Search for the cell housing the specified text and yield its [x, y] center coordinate. 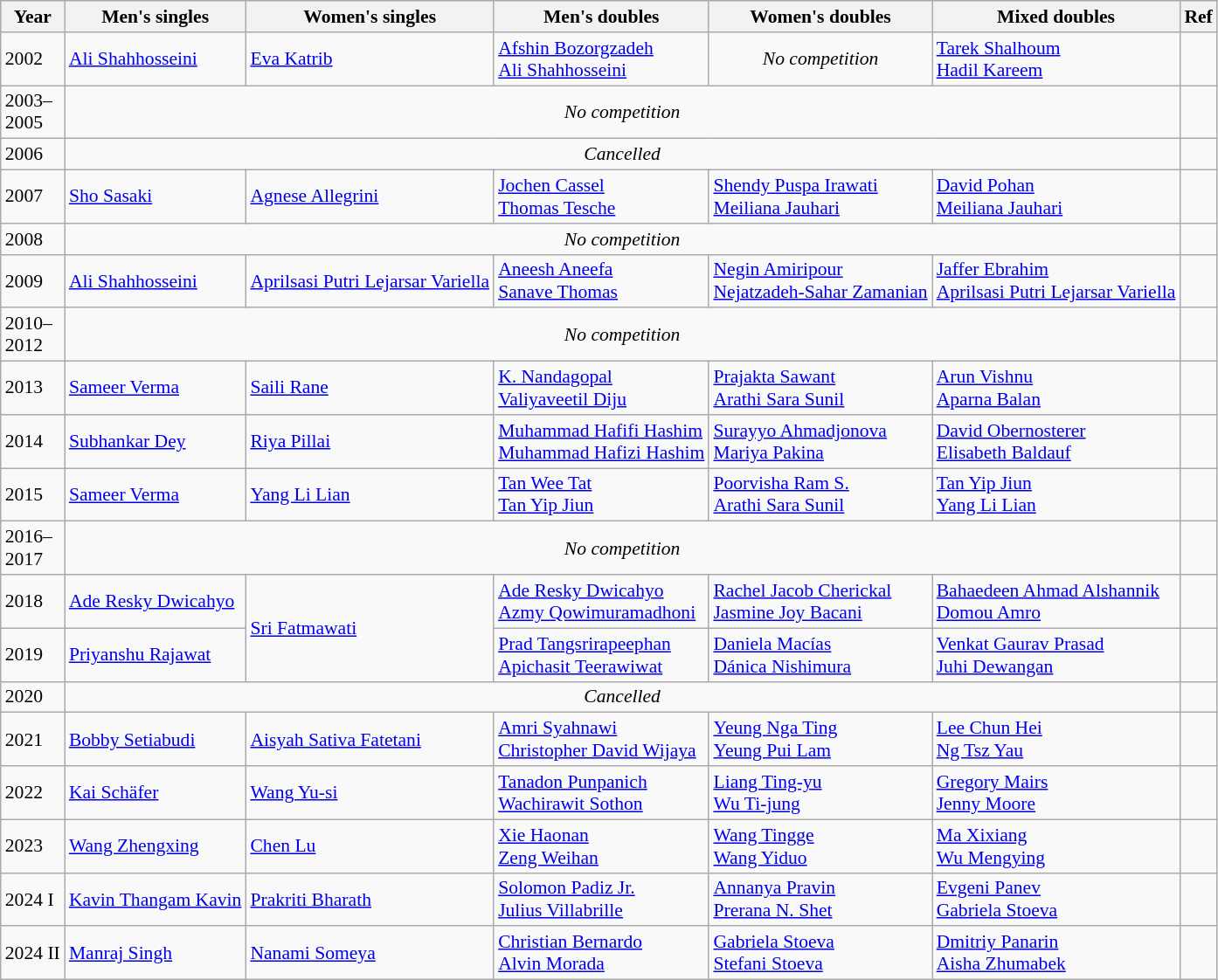
Gregory Mairs Jenny Moore [1056, 793]
Christian Bernardo Alvin Morada [601, 954]
Women's singles [370, 17]
Jochen Cassel Thomas Tesche [601, 197]
2022 [33, 793]
Manraj Singh [156, 954]
2016–2017 [33, 549]
Bahaedeen Ahmad Alshannik Domou Amro [1056, 601]
Prajakta Sawant Arathi Sara Sunil [820, 388]
Liang Ting-yu Wu Ti-jung [820, 793]
Year [33, 17]
Venkat Gaurav Prasad Juhi Dewangan [1056, 655]
Kavin Thangam Kavin [156, 900]
Wang Zhengxing [156, 845]
Solomon Padiz Jr. Julius Villabrille [601, 900]
Women's doubles [820, 17]
Daniela Macías Dánica Nishimura [820, 655]
2021 [33, 739]
Mixed doubles [1056, 17]
Tan Wee Tat Tan Yip Jiun [601, 494]
2006 [33, 155]
Surayyo Ahmadjonova Mariya Pakina [820, 442]
Aisyah Sativa Fatetani [370, 739]
Evgeni Panev Gabriela Stoeva [1056, 900]
2024 II [33, 954]
2009 [33, 281]
Tanadon Punpanich Wachirawit Sothon [601, 793]
2023 [33, 845]
Sho Sasaki [156, 197]
Wang Tingge Wang Yiduo [820, 845]
Xie Haonan Zeng Weihan [601, 845]
2014 [33, 442]
Chen Lu [370, 845]
Subhankar Dey [156, 442]
Negin Amiripour Nejatzadeh-Sahar Zamanian [820, 281]
Nanami Someya [370, 954]
2019 [33, 655]
Aneesh Aneefa Sanave Thomas [601, 281]
Men's doubles [601, 17]
2007 [33, 197]
Priyanshu Rajawat [156, 655]
2003–2005 [33, 112]
2010–2012 [33, 335]
Bobby Setiabudi [156, 739]
Kai Schäfer [156, 793]
Tan Yip Jiun Yang Li Lian [1056, 494]
Muhammad Hafifi Hashim Muhammad Hafizi Hashim [601, 442]
Ade Resky Dwicahyo Azmy Qowimuramadhoni [601, 601]
Aprilsasi Putri Lejarsar Variella [370, 281]
Afshin Bozorgzadeh Ali Shahhosseini [601, 59]
2018 [33, 601]
Lee Chun Hei Ng Tsz Yau [1056, 739]
Prad Tangsrirapeephan Apichasit Teerawiwat [601, 655]
Dmitriy Panarin Aisha Zhumabek [1056, 954]
Rachel Jacob Cherickal Jasmine Joy Bacani [820, 601]
2013 [33, 388]
Riya Pillai [370, 442]
Amri Syahnawi Christopher David Wijaya [601, 739]
Poorvisha Ram S. Arathi Sara Sunil [820, 494]
Yeung Nga Ting Yeung Pui Lam [820, 739]
Ade Resky Dwicahyo [156, 601]
2002 [33, 59]
Prakriti Bharath [370, 900]
Jaffer Ebrahim Aprilsasi Putri Lejarsar Variella [1056, 281]
2015 [33, 494]
2020 [33, 697]
Shendy Puspa Irawati Meiliana Jauhari [820, 197]
K. Nandagopal Valiyaveetil Diju [601, 388]
2024 I [33, 900]
Gabriela Stoeva Stefani Stoeva [820, 954]
Annanya Pravin Prerana N. Shet [820, 900]
2008 [33, 239]
Arun Vishnu Aparna Balan [1056, 388]
Agnese Allegrini [370, 197]
Ref [1198, 17]
Saili Rane [370, 388]
Men's singles [156, 17]
Sri Fatmawati [370, 628]
David Obernosterer Elisabeth Baldauf [1056, 442]
Wang Yu-si [370, 793]
David Pohan Meiliana Jauhari [1056, 197]
Yang Li Lian [370, 494]
Ma Xixiang Wu Mengying [1056, 845]
Eva Katrib [370, 59]
Tarek Shalhoum Hadil Kareem [1056, 59]
